Capture the cell that displays the provided text and extract its (x, y) central coordinate. 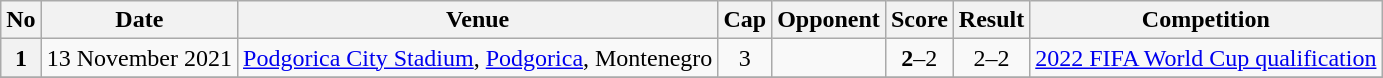
Opponent (829, 20)
13 November 2021 (139, 58)
Cap (745, 20)
3 (745, 58)
2022 FIFA World Cup qualification (1206, 58)
1 (21, 58)
Result (991, 20)
Podgorica City Stadium, Podgorica, Montenegro (478, 58)
No (21, 20)
Date (139, 20)
Venue (478, 20)
Competition (1206, 20)
Score (919, 20)
